Provide the (X, Y) coordinate of the cell's center where the given text is located.  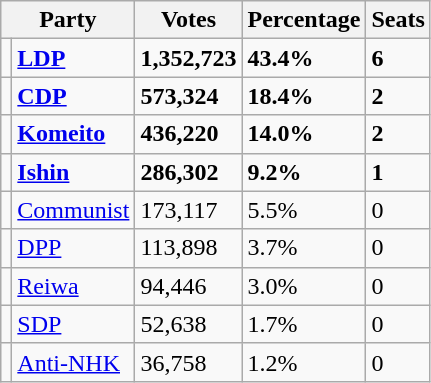
1,352,723 (188, 58)
36,758 (188, 362)
3.0% (304, 286)
14.0% (304, 134)
1 (398, 172)
DPP (74, 248)
6 (398, 58)
113,898 (188, 248)
9.2% (304, 172)
173,117 (188, 210)
5.5% (304, 210)
52,638 (188, 324)
Party (68, 20)
Percentage (304, 20)
LDP (74, 58)
Ishin (74, 172)
Votes (188, 20)
Communist (74, 210)
SDP (74, 324)
Seats (398, 20)
3.7% (304, 248)
Reiwa (74, 286)
286,302 (188, 172)
573,324 (188, 96)
CDP (74, 96)
Komeito (74, 134)
43.4% (304, 58)
18.4% (304, 96)
1.2% (304, 362)
436,220 (188, 134)
94,446 (188, 286)
Anti-NHK (74, 362)
1.7% (304, 324)
